From the cell containing the given text, extract its center point as [X, Y] coordinate. 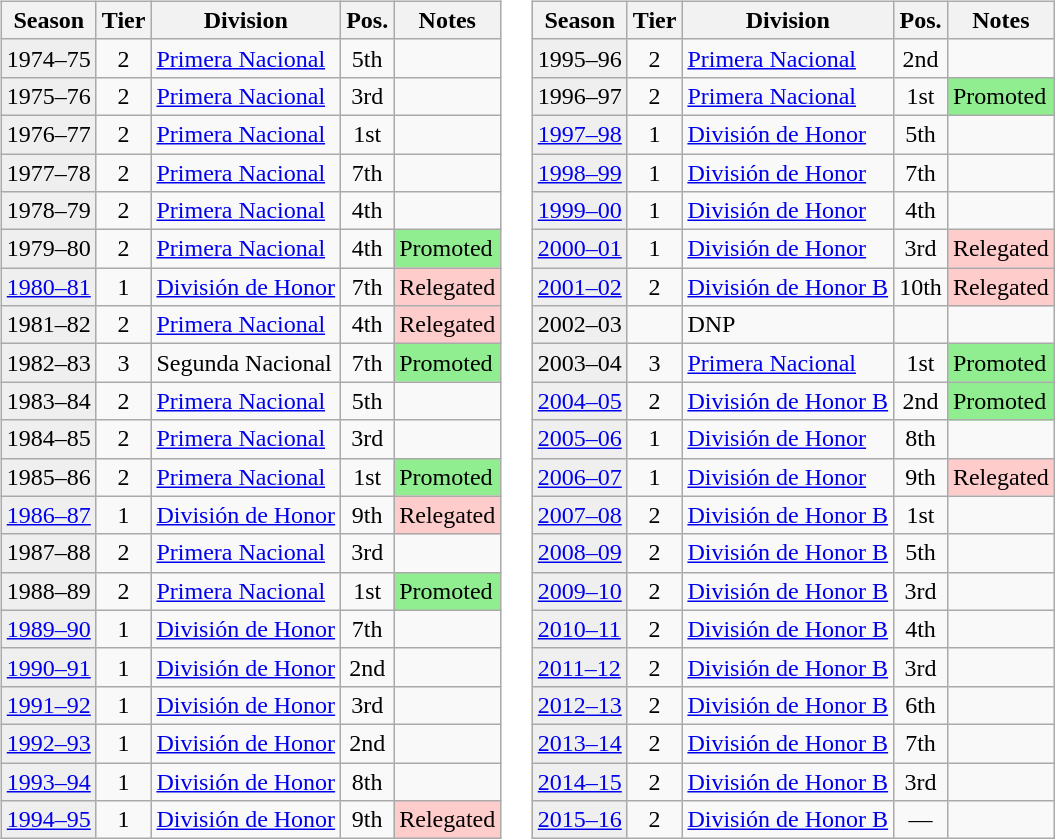
1995–96 [580, 58]
1993–94 [48, 781]
2000–01 [580, 249]
2005–06 [580, 439]
1983–84 [48, 401]
1992–93 [48, 743]
1981–82 [48, 325]
1975–76 [48, 96]
1996–97 [580, 96]
2008–09 [580, 553]
2009–10 [580, 591]
1982–83 [48, 363]
1974–75 [48, 58]
1980–81 [48, 287]
1998–99 [580, 173]
— [921, 820]
2011–12 [580, 667]
1988–89 [48, 591]
1976–77 [48, 134]
1987–88 [48, 553]
2007–08 [580, 515]
2006–07 [580, 477]
1985–86 [48, 477]
2003–04 [580, 363]
2002–03 [580, 325]
1984–85 [48, 439]
2014–15 [580, 781]
6th [921, 705]
1977–78 [48, 173]
1979–80 [48, 249]
DNP [788, 325]
1999–00 [580, 211]
1994–95 [48, 820]
2012–13 [580, 705]
2004–05 [580, 401]
1986–87 [48, 515]
1990–91 [48, 667]
Segunda Nacional [246, 363]
1997–98 [580, 134]
1991–92 [48, 705]
10th [921, 287]
1978–79 [48, 211]
2001–02 [580, 287]
2015–16 [580, 820]
2013–14 [580, 743]
1989–90 [48, 629]
2010–11 [580, 629]
